Extract the (X, Y) coordinate from the center of the cell holding the provided text.  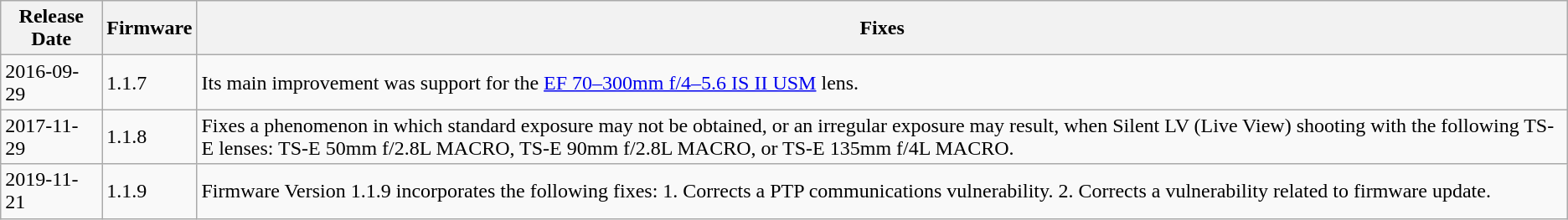
Fixes (882, 28)
1.1.9 (149, 191)
2016-09-29 (52, 82)
1.1.7 (149, 82)
Its main improvement was support for the EF 70–300mm f/4–5.6 IS II USM lens. (882, 82)
2019-11-21 (52, 191)
Firmware (149, 28)
2017-11-29 (52, 137)
1.1.8 (149, 137)
Release Date (52, 28)
